Determine the (x, y) coordinate at the center of the cell enclosing the given text.  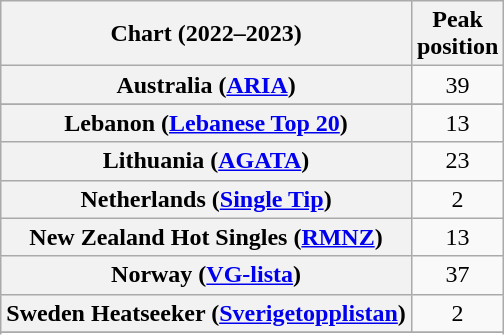
Peakposition (457, 34)
39 (457, 85)
Chart (2022–2023) (206, 34)
New Zealand Hot Singles (RMNZ) (206, 237)
37 (457, 275)
Netherlands (Single Tip) (206, 199)
Australia (ARIA) (206, 85)
23 (457, 161)
Sweden Heatseeker (Sverigetopplistan) (206, 313)
Lebanon (Lebanese Top 20) (206, 123)
Norway (VG-lista) (206, 275)
Lithuania (AGATA) (206, 161)
